Capture the cell that displays the provided text and extract its (x, y) central coordinate. 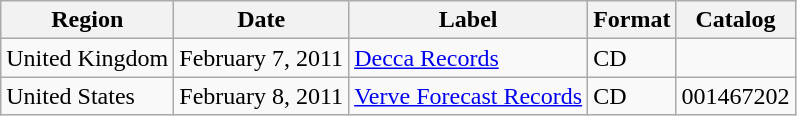
February 7, 2011 (262, 58)
United States (88, 96)
Decca Records (468, 58)
Label (468, 20)
Date (262, 20)
United Kingdom (88, 58)
001467202 (736, 96)
Format (632, 20)
Region (88, 20)
Verve Forecast Records (468, 96)
Catalog (736, 20)
February 8, 2011 (262, 96)
